Scan for the cell matching the given text and deliver its (x, y) coordinate at center. 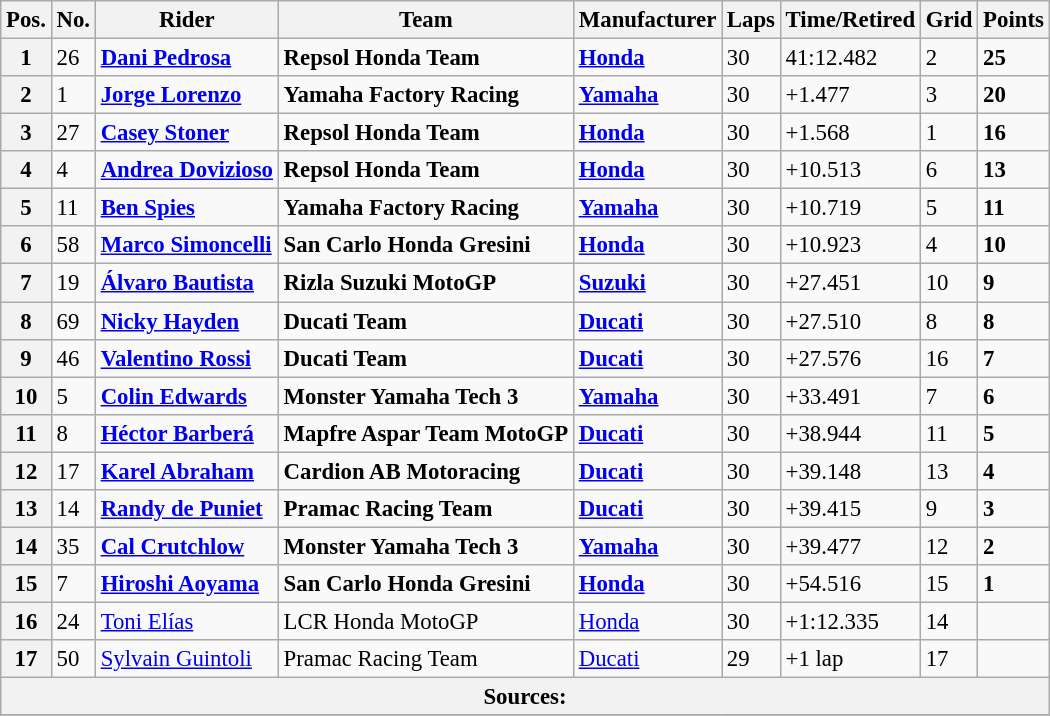
Suzuki (647, 283)
19 (73, 283)
LCR Honda MotoGP (426, 621)
Jorge Lorenzo (186, 95)
+54.516 (850, 584)
+1:12.335 (850, 621)
+1 lap (850, 659)
Karel Abraham (186, 471)
Pos. (26, 20)
Cardion AB Motoracing (426, 471)
Valentino Rossi (186, 358)
Sylvain Guintoli (186, 659)
Sources: (525, 697)
Andrea Dovizioso (186, 170)
+39.148 (850, 471)
Colin Edwards (186, 396)
Rider (186, 20)
+39.415 (850, 509)
24 (73, 621)
+27.576 (850, 358)
Álvaro Bautista (186, 283)
35 (73, 546)
Team (426, 20)
58 (73, 245)
+1.568 (850, 133)
27 (73, 133)
Grid (948, 20)
+10.719 (850, 208)
Marco Simoncelli (186, 245)
50 (73, 659)
+27.510 (850, 321)
+1.477 (850, 95)
26 (73, 58)
Dani Pedrosa (186, 58)
Nicky Hayden (186, 321)
41:12.482 (850, 58)
46 (73, 358)
+10.513 (850, 170)
Cal Crutchlow (186, 546)
+38.944 (850, 433)
Randy de Puniet (186, 509)
+39.477 (850, 546)
Time/Retired (850, 20)
69 (73, 321)
20 (1014, 95)
Ben Spies (186, 208)
Héctor Barberá (186, 433)
Casey Stoner (186, 133)
+10.923 (850, 245)
Toni Elías (186, 621)
29 (752, 659)
No. (73, 20)
Hiroshi Aoyama (186, 584)
25 (1014, 58)
Laps (752, 20)
Rizla Suzuki MotoGP (426, 283)
Manufacturer (647, 20)
Mapfre Aspar Team MotoGP (426, 433)
+27.451 (850, 283)
Points (1014, 20)
+33.491 (850, 396)
